Output the (x, y) coordinate of the center of the cell containing the given text.  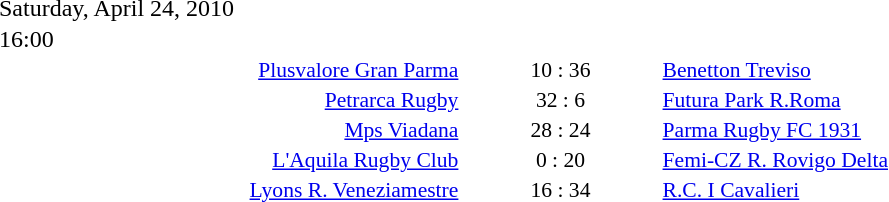
10 : 36 (560, 70)
32 : 6 (560, 100)
28 : 24 (560, 130)
0 : 20 (560, 160)
